Determine the (x, y) coordinate at the center of the cell enclosing the given text.  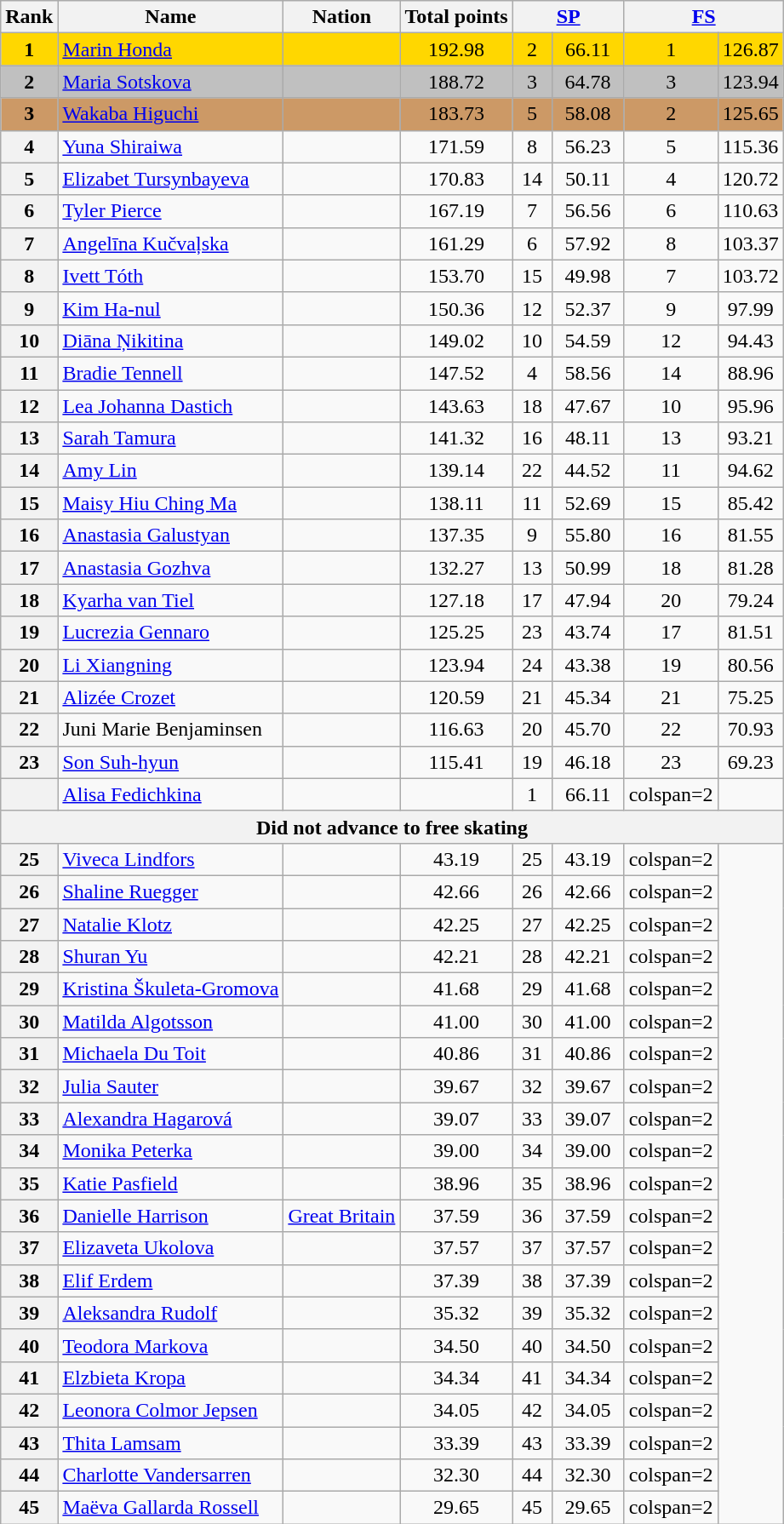
70.93 (751, 730)
161.29 (456, 243)
SP (569, 17)
192.98 (456, 49)
141.32 (456, 438)
143.63 (456, 406)
Anastasia Gozhva (170, 568)
150.36 (456, 308)
64.78 (587, 82)
Alisa Fedichkina (170, 794)
69.23 (751, 762)
110.63 (751, 211)
Charlotte Vandersarren (170, 1475)
171.59 (456, 146)
Great Britain (342, 1216)
Marin Honda (170, 49)
43.74 (587, 633)
50.99 (587, 568)
52.37 (587, 308)
Matilda Algotsson (170, 1022)
138.11 (456, 503)
Lea Johanna Dastich (170, 406)
81.51 (751, 633)
56.56 (587, 211)
44.52 (587, 471)
47.94 (587, 600)
79.24 (751, 600)
153.70 (456, 276)
147.52 (456, 373)
57.92 (587, 243)
Elif Erdem (170, 1281)
FS (703, 17)
Natalie Klotz (170, 924)
Diāna Ņikitina (170, 341)
Elizaveta Ukolova (170, 1248)
Danielle Harrison (170, 1216)
93.21 (751, 438)
94.62 (751, 471)
183.73 (456, 114)
Maëva Gallarda Rossell (170, 1508)
Amy Lin (170, 471)
Son Suh-hyun (170, 762)
Thita Lamsam (170, 1443)
55.80 (587, 536)
45.70 (587, 730)
43.38 (587, 665)
Bradie Tennell (170, 373)
139.14 (456, 471)
Lucrezia Gennaro (170, 633)
116.63 (456, 730)
Did not advance to free skating (392, 827)
24 (532, 665)
Alizée Crozet (170, 697)
Teodora Markova (170, 1345)
Leonora Colmor Jepsen (170, 1410)
Tyler Pierce (170, 211)
Anastasia Galustyan (170, 536)
94.43 (751, 341)
Maria Sotskova (170, 82)
Sarah Tamura (170, 438)
167.19 (456, 211)
188.72 (456, 82)
132.27 (456, 568)
127.18 (456, 600)
Kyarha van Tiel (170, 600)
Total points (456, 17)
Name (170, 17)
46.18 (587, 762)
48.11 (587, 438)
Angelīna Kučvaļska (170, 243)
Kim Ha-nul (170, 308)
Monika Peterka (170, 1151)
Wakaba Higuchi (170, 114)
Yuna Shiraiwa (170, 146)
Rank (29, 17)
120.59 (456, 697)
149.02 (456, 341)
47.67 (587, 406)
Kristina Škuleta-Gromova (170, 989)
Ivett Tóth (170, 276)
95.96 (751, 406)
103.72 (751, 276)
80.56 (751, 665)
103.37 (751, 243)
Alexandra Hagarová (170, 1119)
Li Xiangning (170, 665)
50.11 (587, 179)
Katie Pasfield (170, 1183)
Aleksandra Rudolf (170, 1313)
Julia Sauter (170, 1086)
125.65 (751, 114)
115.41 (456, 762)
Shuran Yu (170, 957)
52.69 (587, 503)
54.59 (587, 341)
81.55 (751, 536)
126.87 (751, 49)
Michaela Du Toit (170, 1054)
120.72 (751, 179)
58.08 (587, 114)
56.23 (587, 146)
58.56 (587, 373)
75.25 (751, 697)
85.42 (751, 503)
Elizabet Tursynbayeva (170, 179)
49.98 (587, 276)
81.28 (751, 568)
Viveca Lindfors (170, 859)
Nation (342, 17)
97.99 (751, 308)
Elzbieta Kropa (170, 1378)
170.83 (456, 179)
137.35 (456, 536)
125.25 (456, 633)
Maisy Hiu Ching Ma (170, 503)
Juni Marie Benjaminsen (170, 730)
88.96 (751, 373)
Shaline Ruegger (170, 891)
115.36 (751, 146)
45.34 (587, 697)
